Return the (X, Y) coordinate for the center point of the cell that contains the specified text.  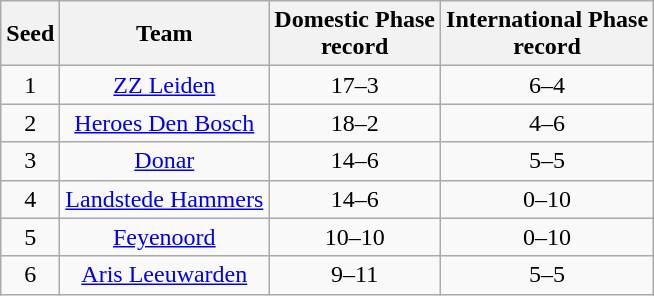
ZZ Leiden (164, 85)
Seed (30, 34)
2 (30, 123)
4 (30, 199)
Feyenoord (164, 237)
Donar (164, 161)
3 (30, 161)
6 (30, 275)
Team (164, 34)
17–3 (355, 85)
Aris Leeuwarden (164, 275)
4–6 (548, 123)
1 (30, 85)
5 (30, 237)
International Phaserecord (548, 34)
6–4 (548, 85)
Landstede Hammers (164, 199)
Domestic Phaserecord (355, 34)
9–11 (355, 275)
Heroes Den Bosch (164, 123)
18–2 (355, 123)
10–10 (355, 237)
